Identify which cell holds the provided text, then report its [X, Y] central coordinate. 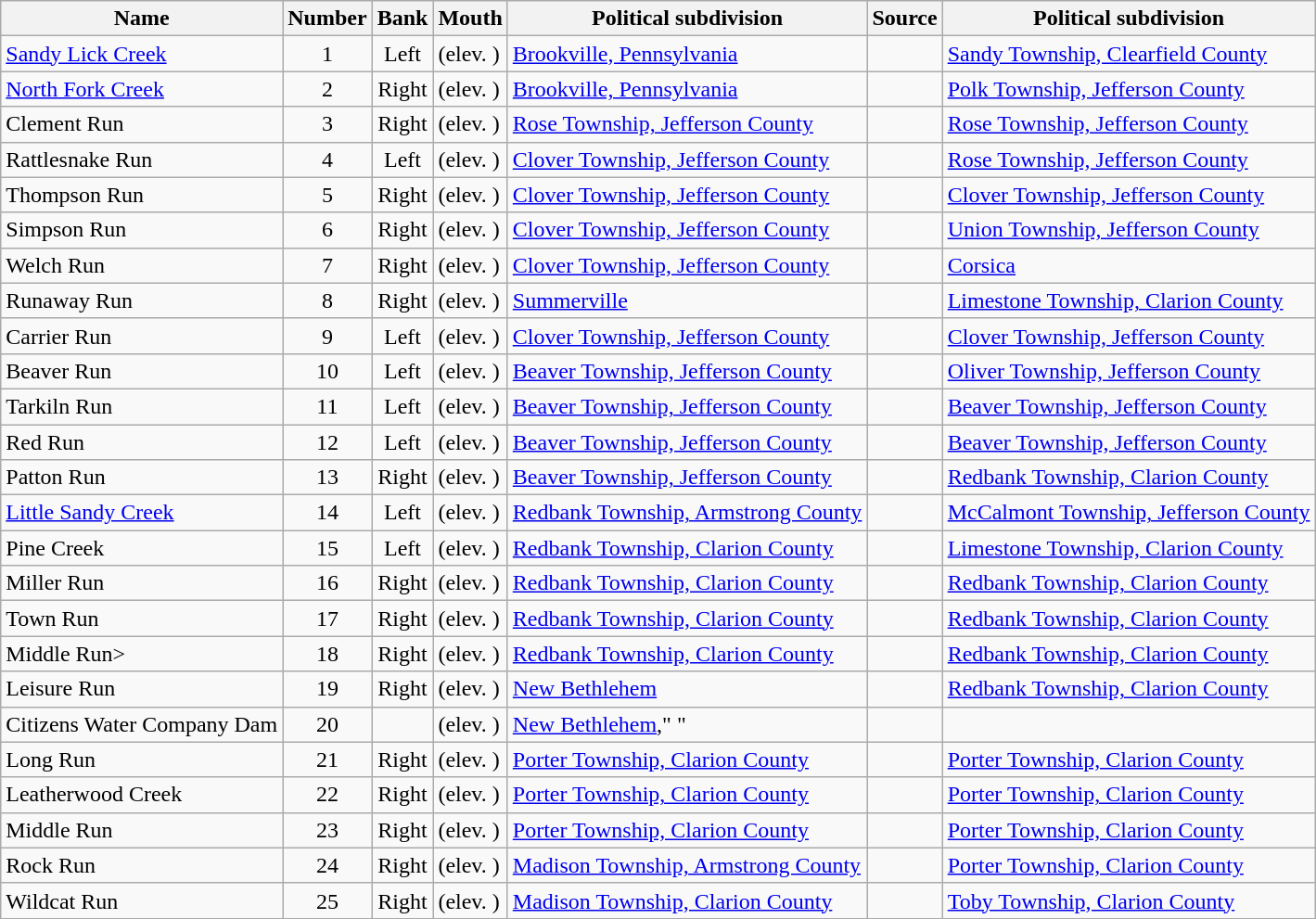
Pine Creek [142, 548]
Summerville [687, 300]
Middle Run [142, 830]
18 [327, 654]
7 [327, 265]
Miller Run [142, 583]
8 [327, 300]
Wildcat Run [142, 900]
Corsica [1129, 265]
23 [327, 830]
Sandy Township, Clearfield County [1129, 54]
24 [327, 865]
Bank [402, 19]
Citizens Water Company Dam [142, 724]
Carrier Run [142, 336]
6 [327, 230]
20 [327, 724]
Toby Township, Clarion County [1129, 900]
19 [327, 689]
9 [327, 336]
Polk Township, Jefferson County [1129, 89]
Madison Township, Armstrong County [687, 865]
22 [327, 795]
Simpson Run [142, 230]
Source [905, 19]
Welch Run [142, 265]
Little Sandy Creek [142, 513]
17 [327, 619]
Runaway Run [142, 300]
Tarkiln Run [142, 406]
15 [327, 548]
Madison Township, Clarion County [687, 900]
12 [327, 442]
Rock Run [142, 865]
Leisure Run [142, 689]
Number [327, 19]
11 [327, 406]
Leatherwood Creek [142, 795]
New Bethlehem," " [687, 724]
1 [327, 54]
North Fork Creek [142, 89]
14 [327, 513]
25 [327, 900]
Clement Run [142, 124]
Redbank Township, Armstrong County [687, 513]
Oliver Township, Jefferson County [1129, 371]
New Bethlehem [687, 689]
Town Run [142, 619]
Sandy Lick Creek [142, 54]
13 [327, 478]
Long Run [142, 759]
5 [327, 195]
Name [142, 19]
2 [327, 89]
Rattlesnake Run [142, 160]
Patton Run [142, 478]
Thompson Run [142, 195]
Beaver Run [142, 371]
21 [327, 759]
Middle Run> [142, 654]
3 [327, 124]
Mouth [470, 19]
4 [327, 160]
10 [327, 371]
Red Run [142, 442]
16 [327, 583]
McCalmont Township, Jefferson County [1129, 513]
Union Township, Jefferson County [1129, 230]
